Identify which cell holds the provided text, then report its (x, y) central coordinate. 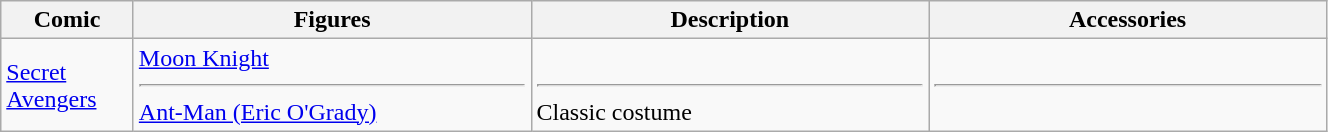
Comic (68, 20)
Description (730, 20)
Moon KnightAnt-Man (Eric O'Grady) (332, 85)
Accessories (1128, 20)
Figures (332, 20)
Classic costume (730, 85)
Secret Avengers (68, 85)
